Return [X, Y] of the center of cell containing provided text 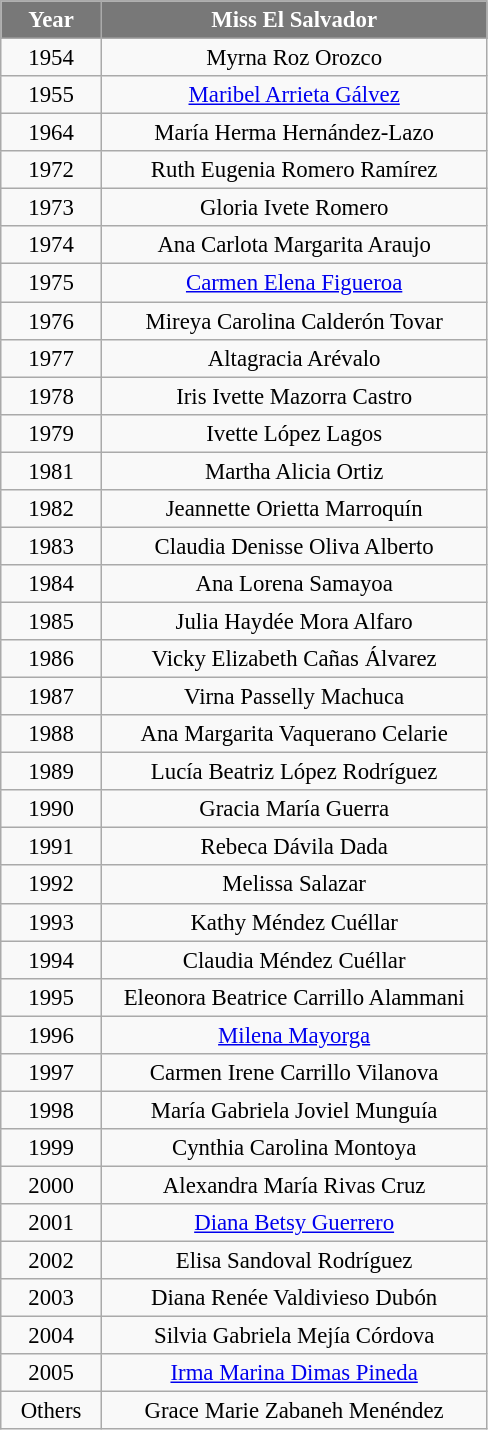
Diana Renée Valdivieso Dubón [294, 1298]
Iris Ivette Mazorra Castro [294, 396]
Ivette López Lagos [294, 433]
1977 [52, 358]
1985 [52, 621]
1954 [52, 58]
1972 [52, 170]
Ana Margarita Vaquerano Celarie [294, 734]
1999 [52, 1148]
Silvia Gabriela Mejía Córdova [294, 1336]
Ana Carlota Margarita Araujo [294, 245]
1978 [52, 396]
1983 [52, 546]
Myrna Roz Orozco [294, 58]
1997 [52, 1073]
1994 [52, 960]
2001 [52, 1223]
1973 [52, 208]
Cynthia Carolina Montoya [294, 1148]
1981 [52, 471]
Ana Lorena Samayoa [294, 584]
1996 [52, 1035]
1955 [52, 95]
Irma Marina Dimas Pineda [294, 1373]
Claudia Denisse Oliva Alberto [294, 546]
Virna Passelly Machuca [294, 697]
1992 [52, 885]
Altagracia Arévalo [294, 358]
1984 [52, 584]
1989 [52, 772]
1995 [52, 997]
Others [52, 1411]
Jeannette Orietta Marroquín [294, 509]
Year [52, 20]
Gloria Ivete Romero [294, 208]
Miss El Salvador [294, 20]
Gracia María Guerra [294, 809]
Martha Alicia Ortiz [294, 471]
Ruth Eugenia Romero Ramírez [294, 170]
Carmen Elena Figueroa [294, 283]
1987 [52, 697]
Alexandra María Rivas Cruz [294, 1185]
2002 [52, 1261]
Rebeca Dávila Dada [294, 847]
María Gabriela Joviel Munguía [294, 1110]
Melissa Salazar [294, 885]
Lucía Beatriz López Rodríguez [294, 772]
1991 [52, 847]
Diana Betsy Guerrero [294, 1223]
1982 [52, 509]
2000 [52, 1185]
Vicky Elizabeth Cañas Álvarez [294, 659]
Grace Marie Zabaneh Menéndez [294, 1411]
1990 [52, 809]
1976 [52, 321]
Carmen Irene Carrillo Vilanova [294, 1073]
1979 [52, 433]
1975 [52, 283]
1986 [52, 659]
2005 [52, 1373]
2004 [52, 1336]
1964 [52, 133]
Mireya Carolina Calderón Tovar [294, 321]
Eleonora Beatrice Carrillo Alammani [294, 997]
Maribel Arrieta Gálvez [294, 95]
María Herma Hernández-Lazo [294, 133]
1988 [52, 734]
Kathy Méndez Cuéllar [294, 922]
Julia Haydée Mora Alfaro [294, 621]
Elisa Sandoval Rodríguez [294, 1261]
Claudia Méndez Cuéllar [294, 960]
1974 [52, 245]
1993 [52, 922]
1998 [52, 1110]
Milena Mayorga [294, 1035]
2003 [52, 1298]
